Extract the (X, Y) coordinate from the center of the cell holding the provided text.  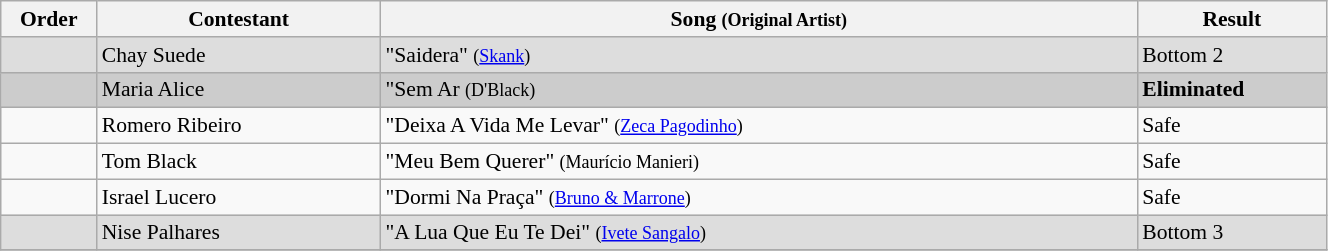
Order (49, 19)
Maria Alice (239, 90)
Contestant (239, 19)
"A Lua Que Eu Te Dei" (Ivete Sangalo) (758, 233)
Bottom 3 (1232, 233)
Romero Ribeiro (239, 126)
Bottom 2 (1232, 55)
"Deixa A Vida Me Levar" (Zeca Pagodinho) (758, 126)
"Dormi Na Praça" (Bruno & Marrone) (758, 197)
"Saidera" (Skank) (758, 55)
Eliminated (1232, 90)
Israel Lucero (239, 197)
Song (Original Artist) (758, 19)
Result (1232, 19)
"Meu Bem Querer" (Maurício Manieri) (758, 162)
Chay Suede (239, 55)
Tom Black (239, 162)
"Sem Ar (D'Black) (758, 90)
Nise Palhares (239, 233)
